Determine the (x, y) coordinate at the center of the cell enclosing the given text.  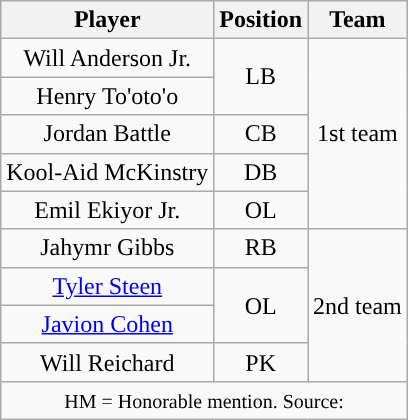
Will Reichard (108, 362)
CB (261, 134)
HM = Honorable mention. Source: (204, 400)
RB (261, 248)
PK (261, 362)
Position (261, 20)
Team (358, 20)
1st team (358, 134)
Kool-Aid McKinstry (108, 172)
Jahymr Gibbs (108, 248)
Henry To'oto'o (108, 96)
LB (261, 77)
Player (108, 20)
Emil Ekiyor Jr. (108, 210)
Jordan Battle (108, 134)
2nd team (358, 305)
Will Anderson Jr. (108, 58)
Tyler Steen (108, 286)
DB (261, 172)
Javion Cohen (108, 324)
